For the text-containing cell, return its midpoint in (x, y) coordinate format. 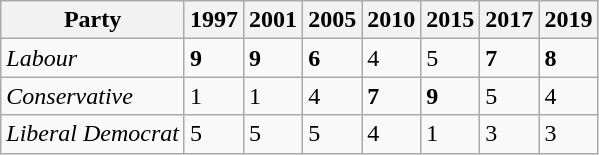
Party (93, 20)
6 (332, 58)
Conservative (93, 96)
2010 (392, 20)
2001 (274, 20)
8 (568, 58)
1997 (214, 20)
2005 (332, 20)
2017 (510, 20)
Liberal Democrat (93, 134)
Labour (93, 58)
2015 (450, 20)
2019 (568, 20)
